Scan for the cell matching the given text and deliver its (x, y) coordinate at center. 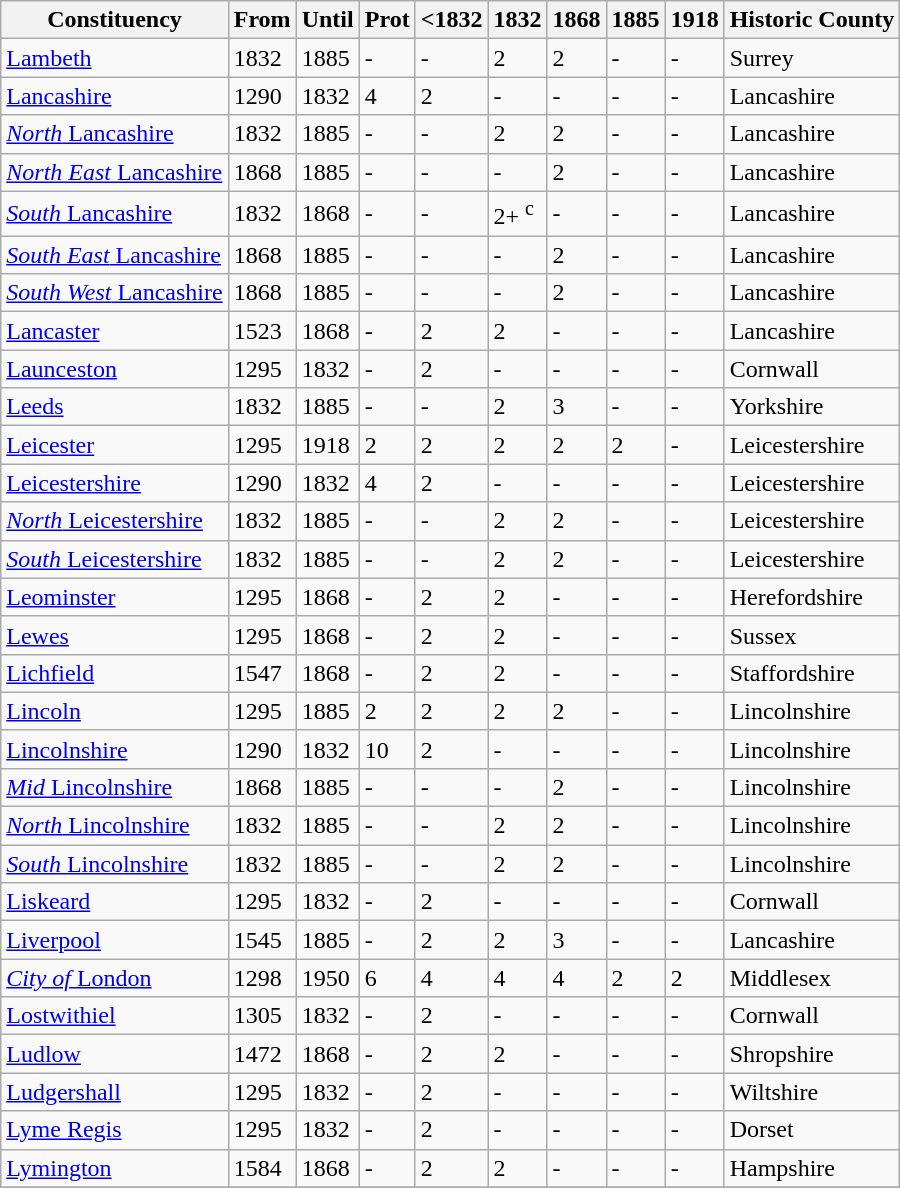
Hampshire (812, 1168)
South East Lancashire (114, 255)
Dorset (812, 1130)
Leeds (114, 407)
South Leicestershire (114, 559)
<1832 (452, 20)
2+ c (518, 214)
South West Lancashire (114, 293)
North East Lancashire (114, 172)
From (262, 20)
Lyme Regis (114, 1130)
Lostwithiel (114, 1016)
Herefordshire (812, 597)
Staffordshire (812, 673)
Liskeard (114, 902)
Middlesex (812, 978)
Surrey (812, 58)
North Lincolnshire (114, 826)
Liverpool (114, 940)
6 (387, 978)
1305 (262, 1016)
10 (387, 749)
1950 (328, 978)
Lewes (114, 635)
1584 (262, 1168)
Lichfield (114, 673)
1298 (262, 978)
Lancaster (114, 331)
Until (328, 20)
Yorkshire (812, 407)
South Lancashire (114, 214)
North Lancashire (114, 134)
Leicester (114, 445)
Sussex (812, 635)
1545 (262, 940)
Ludlow (114, 1054)
South Lincolnshire (114, 864)
Wiltshire (812, 1092)
Shropshire (812, 1054)
1472 (262, 1054)
Ludgershall (114, 1092)
Lambeth (114, 58)
Lymington (114, 1168)
Launceston (114, 369)
North Leicestershire (114, 521)
Mid Lincolnshire (114, 787)
Leominster (114, 597)
Lincoln (114, 711)
Historic County (812, 20)
Prot (387, 20)
1547 (262, 673)
City of London (114, 978)
Constituency (114, 20)
1523 (262, 331)
